Determine the (X, Y) coordinate at the center of the cell enclosing the given text.  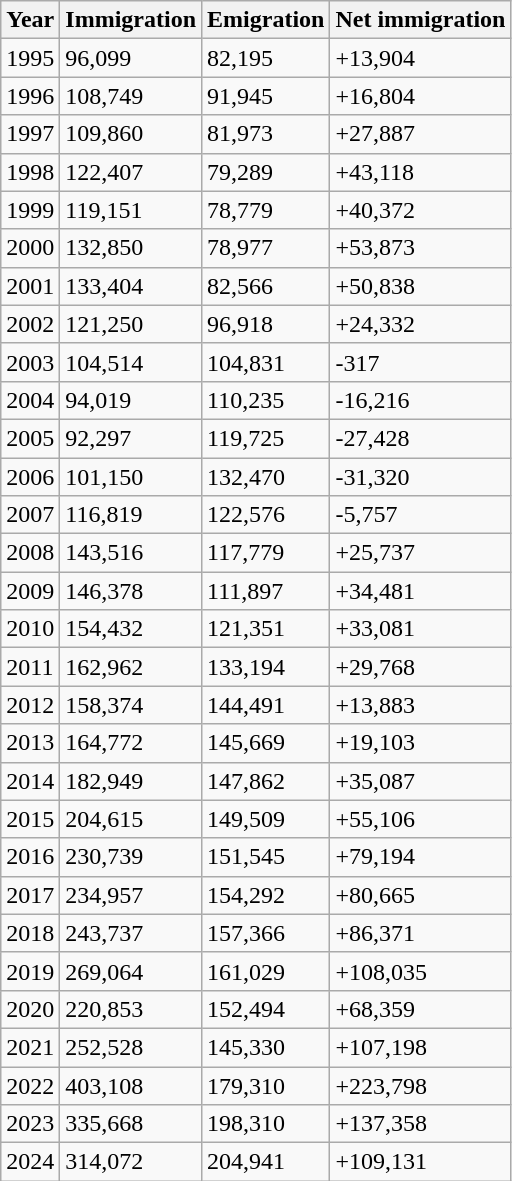
234,957 (131, 895)
-16,216 (420, 400)
-31,320 (420, 477)
+223,798 (420, 1085)
1995 (30, 58)
204,615 (131, 819)
2013 (30, 743)
108,749 (131, 96)
403,108 (131, 1085)
133,404 (131, 286)
149,509 (266, 819)
122,407 (131, 172)
94,019 (131, 400)
2024 (30, 1162)
162,962 (131, 667)
+35,087 (420, 781)
269,064 (131, 971)
82,195 (266, 58)
2016 (30, 857)
147,862 (266, 781)
117,779 (266, 553)
+27,887 (420, 134)
111,897 (266, 591)
152,494 (266, 1009)
1999 (30, 210)
78,977 (266, 248)
Emigration (266, 20)
182,949 (131, 781)
198,310 (266, 1124)
230,739 (131, 857)
-317 (420, 362)
2017 (30, 895)
179,310 (266, 1085)
78,779 (266, 210)
104,831 (266, 362)
+68,359 (420, 1009)
+24,332 (420, 324)
119,725 (266, 438)
145,330 (266, 1047)
-5,757 (420, 515)
82,566 (266, 286)
146,378 (131, 591)
+53,873 (420, 248)
92,297 (131, 438)
314,072 (131, 1162)
+33,081 (420, 629)
132,470 (266, 477)
2004 (30, 400)
+79,194 (420, 857)
+55,106 (420, 819)
Net immigration (420, 20)
144,491 (266, 705)
+137,358 (420, 1124)
2021 (30, 1047)
161,029 (266, 971)
1998 (30, 172)
2012 (30, 705)
Year (30, 20)
2005 (30, 438)
143,516 (131, 553)
+108,035 (420, 971)
122,576 (266, 515)
243,737 (131, 933)
2002 (30, 324)
2018 (30, 933)
2001 (30, 286)
157,366 (266, 933)
+13,904 (420, 58)
2011 (30, 667)
109,860 (131, 134)
154,292 (266, 895)
2015 (30, 819)
151,545 (266, 857)
2023 (30, 1124)
104,514 (131, 362)
Immigration (131, 20)
164,772 (131, 743)
79,289 (266, 172)
2006 (30, 477)
133,194 (266, 667)
2022 (30, 1085)
2008 (30, 553)
+109,131 (420, 1162)
+29,768 (420, 667)
1997 (30, 134)
335,668 (131, 1124)
2003 (30, 362)
+50,838 (420, 286)
+13,883 (420, 705)
154,432 (131, 629)
145,669 (266, 743)
+19,103 (420, 743)
91,945 (266, 96)
+40,372 (420, 210)
+16,804 (420, 96)
2019 (30, 971)
220,853 (131, 1009)
+86,371 (420, 933)
121,351 (266, 629)
2007 (30, 515)
158,374 (131, 705)
119,151 (131, 210)
-27,428 (420, 438)
2014 (30, 781)
116,819 (131, 515)
+107,198 (420, 1047)
2009 (30, 591)
132,850 (131, 248)
+80,665 (420, 895)
204,941 (266, 1162)
+43,118 (420, 172)
96,099 (131, 58)
+34,481 (420, 591)
2000 (30, 248)
252,528 (131, 1047)
1996 (30, 96)
2010 (30, 629)
96,918 (266, 324)
+25,737 (420, 553)
110,235 (266, 400)
121,250 (131, 324)
101,150 (131, 477)
81,973 (266, 134)
2020 (30, 1009)
